Return the (x, y) coordinate for the center point of the cell that contains the specified text.  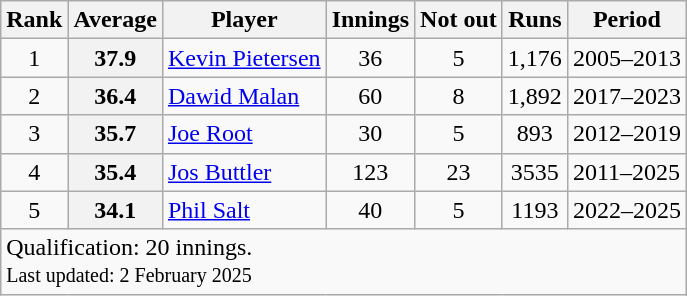
Phil Salt (244, 210)
Dawid Malan (244, 96)
Kevin Pietersen (244, 58)
Period (626, 20)
36.4 (116, 96)
Runs (534, 20)
30 (370, 134)
2 (34, 96)
35.4 (116, 172)
Jos Buttler (244, 172)
60 (370, 96)
Joe Root (244, 134)
123 (370, 172)
36 (370, 58)
4 (34, 172)
2005–2013 (626, 58)
Innings (370, 20)
8 (459, 96)
1,892 (534, 96)
1 (34, 58)
23 (459, 172)
2017–2023 (626, 96)
34.1 (116, 210)
40 (370, 210)
35.7 (116, 134)
893 (534, 134)
Not out (459, 20)
1,176 (534, 58)
3 (34, 134)
2022–2025 (626, 210)
2012–2019 (626, 134)
37.9 (116, 58)
Qualification: 20 innings.Last updated: 2 February 2025 (344, 262)
1193 (534, 210)
3535 (534, 172)
Player (244, 20)
2011–2025 (626, 172)
Average (116, 20)
Rank (34, 20)
